Pinpoint the cell where the given text exists, returning its (x, y) midpoint coordinate. 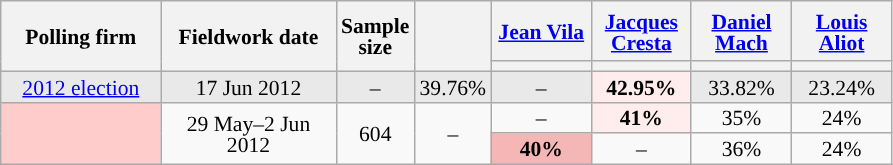
41% (641, 118)
Louis Aliot (842, 31)
Jacques Cresta (641, 31)
604 (375, 133)
Jean Vila (541, 31)
33.82% (741, 86)
Samplesize (375, 36)
35% (741, 118)
39.76% (452, 86)
Polling firm (81, 36)
17 Jun 2012 (248, 86)
2012 election (81, 86)
36% (741, 150)
40% (541, 150)
Fieldwork date (248, 36)
23.24% (842, 86)
42.95% (641, 86)
29 May–2 Jun 2012 (248, 133)
Daniel Mach (741, 31)
